Determine the (x, y) coordinate at the center of the cell enclosing the given text.  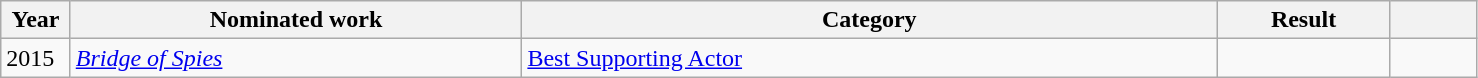
2015 (36, 58)
Result (1304, 20)
Nominated work (296, 20)
Category (870, 20)
Best Supporting Actor (870, 58)
Bridge of Spies (296, 58)
Year (36, 20)
